Scan for the cell matching the given text and deliver its [x, y] coordinate at center. 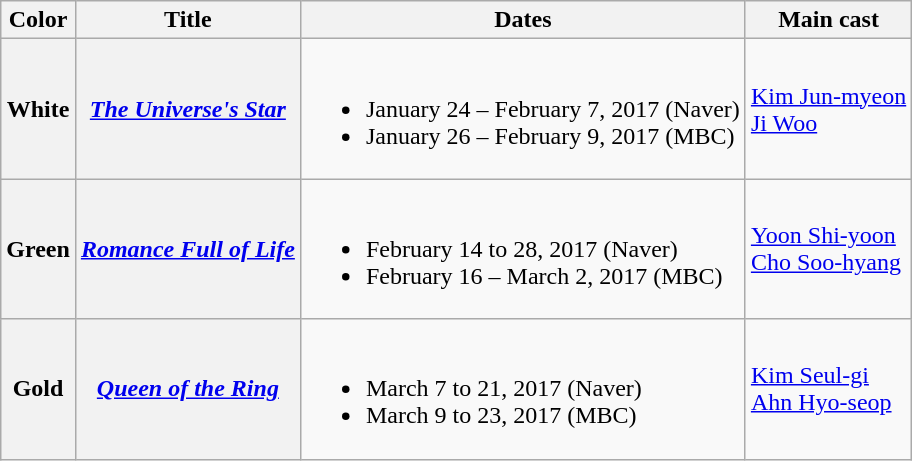
Color [38, 20]
Title [188, 20]
Kim Seul-giAhn Hyo-seop [828, 389]
Dates [522, 20]
Main cast [828, 20]
Queen of the Ring [188, 389]
Gold [38, 389]
Romance Full of Life [188, 249]
January 24 – February 7, 2017 (Naver)January 26 – February 9, 2017 (MBC) [522, 109]
Green [38, 249]
Yoon Shi-yoonCho Soo-hyang [828, 249]
Kim Jun-myeonJi Woo [828, 109]
February 14 to 28, 2017 (Naver)February 16 – March 2, 2017 (MBC) [522, 249]
White [38, 109]
March 7 to 21, 2017 (Naver)March 9 to 23, 2017 (MBC) [522, 389]
The Universe's Star [188, 109]
